Locate the cell with the specified text and output its (x, y) center coordinate. 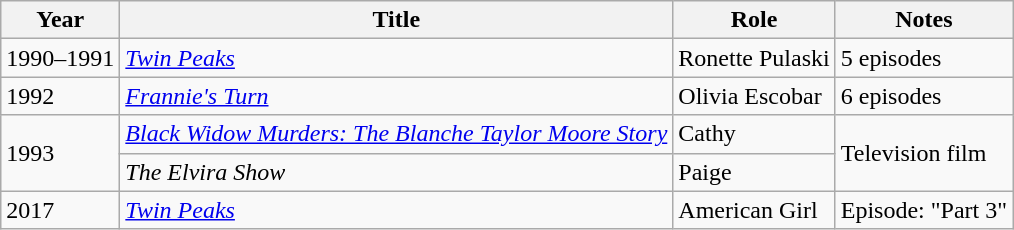
Episode: "Part 3" (924, 210)
Olivia Escobar (754, 96)
1990–1991 (60, 58)
American Girl (754, 210)
2017 (60, 210)
6 episodes (924, 96)
Television film (924, 153)
Black Widow Murders: The Blanche Taylor Moore Story (396, 134)
Paige (754, 172)
5 episodes (924, 58)
Ronette Pulaski (754, 58)
Role (754, 20)
Title (396, 20)
1993 (60, 153)
Cathy (754, 134)
The Elvira Show (396, 172)
Year (60, 20)
Notes (924, 20)
Frannie's Turn (396, 96)
1992 (60, 96)
